Output the [X, Y] coordinate of the center of the cell containing the given text.  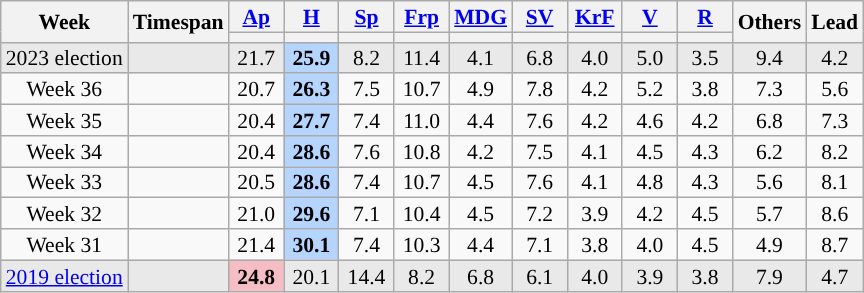
29.6 [312, 214]
5.7 [770, 214]
SV [540, 16]
6.1 [540, 276]
Ap [256, 16]
21.0 [256, 214]
Week 36 [64, 90]
21.7 [256, 58]
8.1 [834, 182]
24.8 [256, 276]
Week 34 [64, 152]
H [312, 16]
Sp [366, 16]
7.8 [540, 90]
5.2 [650, 90]
Timespan [178, 22]
11.4 [422, 58]
20.1 [312, 276]
V [650, 16]
4.7 [834, 276]
27.7 [312, 120]
Week 35 [64, 120]
Week [64, 22]
2019 election [64, 276]
2023 election [64, 58]
Lead [834, 22]
30.1 [312, 244]
10.3 [422, 244]
9.4 [770, 58]
8.6 [834, 214]
26.3 [312, 90]
10.4 [422, 214]
25.9 [312, 58]
10.8 [422, 152]
21.4 [256, 244]
Week 31 [64, 244]
3.5 [704, 58]
KrF [594, 16]
Week 32 [64, 214]
5.0 [650, 58]
11.0 [422, 120]
Frp [422, 16]
20.5 [256, 182]
R [704, 16]
4.8 [650, 182]
Others [770, 22]
Week 33 [64, 182]
8.7 [834, 244]
6.2 [770, 152]
14.4 [366, 276]
7.9 [770, 276]
MDG [480, 16]
4.6 [650, 120]
20.7 [256, 90]
7.2 [540, 214]
